Return the (X, Y) coordinate for the center point of the cell that contains the specified text.  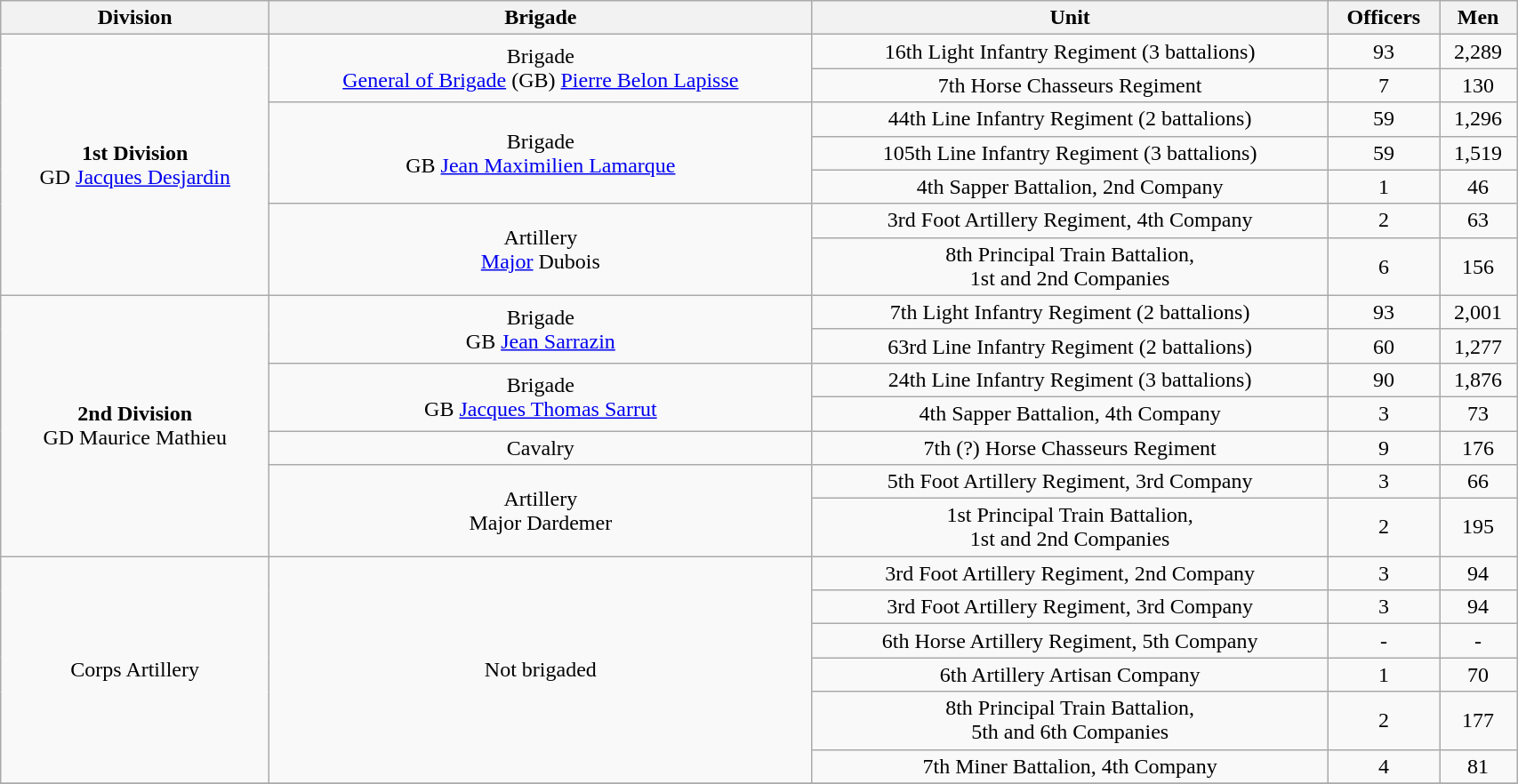
16th Light Infantry Regiment (3 battalions) (1070, 52)
60 (1384, 346)
Unit (1070, 18)
81 (1478, 766)
195 (1478, 528)
9 (1384, 447)
73 (1478, 413)
105th Line Infantry Regiment (3 battalions) (1070, 153)
3rd Foot Artillery Regiment, 2nd Company (1070, 573)
8th Principal Train Battalion,5th and 6th Companies (1070, 720)
7th (?) Horse Chasseurs Regiment (1070, 447)
4th Sapper Battalion, 4th Company (1070, 413)
176 (1478, 447)
3rd Foot Artillery Regiment, 4th Company (1070, 220)
7th Light Infantry Regiment (2 battalions) (1070, 312)
7th Horse Chasseurs Regiment (1070, 85)
BrigadeGeneral of Brigade (GB) Pierre Belon Lapisse (541, 68)
Not brigaded (541, 670)
BrigadeGB Jean Sarrazin (541, 329)
3rd Foot Artillery Regiment, 3rd Company (1070, 607)
BrigadeGB Jacques Thomas Sarrut (541, 396)
2nd DivisionGD Maurice Mathieu (135, 425)
BrigadeGB Jean Maximilien Lamarque (541, 153)
130 (1478, 85)
2,289 (1478, 52)
1st Principal Train Battalion,1st and 2nd Companies (1070, 528)
Cavalry (541, 447)
7 (1384, 85)
6 (1384, 267)
2,001 (1478, 312)
66 (1478, 482)
Men (1478, 18)
ArtilleryMajor Dardemer (541, 510)
90 (1384, 380)
Division (135, 18)
6th Horse Artillery Regiment, 5th Company (1070, 641)
44th Line Infantry Regiment (2 battalions) (1070, 119)
Corps Artillery (135, 670)
4 (1384, 766)
5th Foot Artillery Regiment, 3rd Company (1070, 482)
8th Principal Train Battalion,1st and 2nd Companies (1070, 267)
1st DivisionGD Jacques Desjardin (135, 165)
1,296 (1478, 119)
Brigade (541, 18)
156 (1478, 267)
4th Sapper Battalion, 2nd Company (1070, 187)
1,876 (1478, 380)
24th Line Infantry Regiment (3 battalions) (1070, 380)
46 (1478, 187)
1,519 (1478, 153)
7th Miner Battalion, 4th Company (1070, 766)
63rd Line Infantry Regiment (2 battalions) (1070, 346)
63 (1478, 220)
70 (1478, 675)
6th Artillery Artisan Company (1070, 675)
177 (1478, 720)
1,277 (1478, 346)
ArtilleryMajor Dubois (541, 249)
Officers (1384, 18)
